Locate the cell with the specified text and output its (x, y) center coordinate. 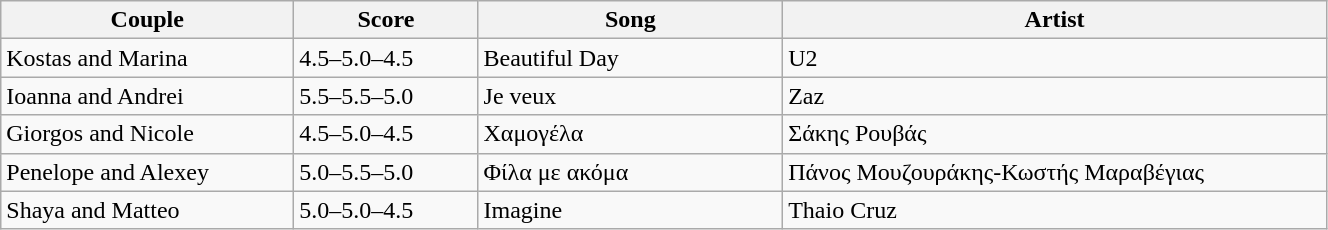
Couple (148, 20)
Artist (1055, 20)
Φίλα με ακόμα (630, 172)
Ioanna and Andrei (148, 96)
Beautiful Day (630, 58)
Σάκης Ρουβάς (1055, 134)
Imagine (630, 210)
Song (630, 20)
Χαμογέλα (630, 134)
5.5–5.5–5.0 (386, 96)
U2 (1055, 58)
Penelope and Alexey (148, 172)
Zaz (1055, 96)
Shaya and Matteo (148, 210)
Score (386, 20)
Kostas and Marina (148, 58)
Giorgos and Nicole (148, 134)
5.0–5.5–5.0 (386, 172)
Thaio Cruz (1055, 210)
5.0–5.0–4.5 (386, 210)
Je veux (630, 96)
Πάνος Μουζουράκης-Κωστής Μαραβέγιας (1055, 172)
